For the text-containing cell, return its midpoint in (X, Y) coordinate format. 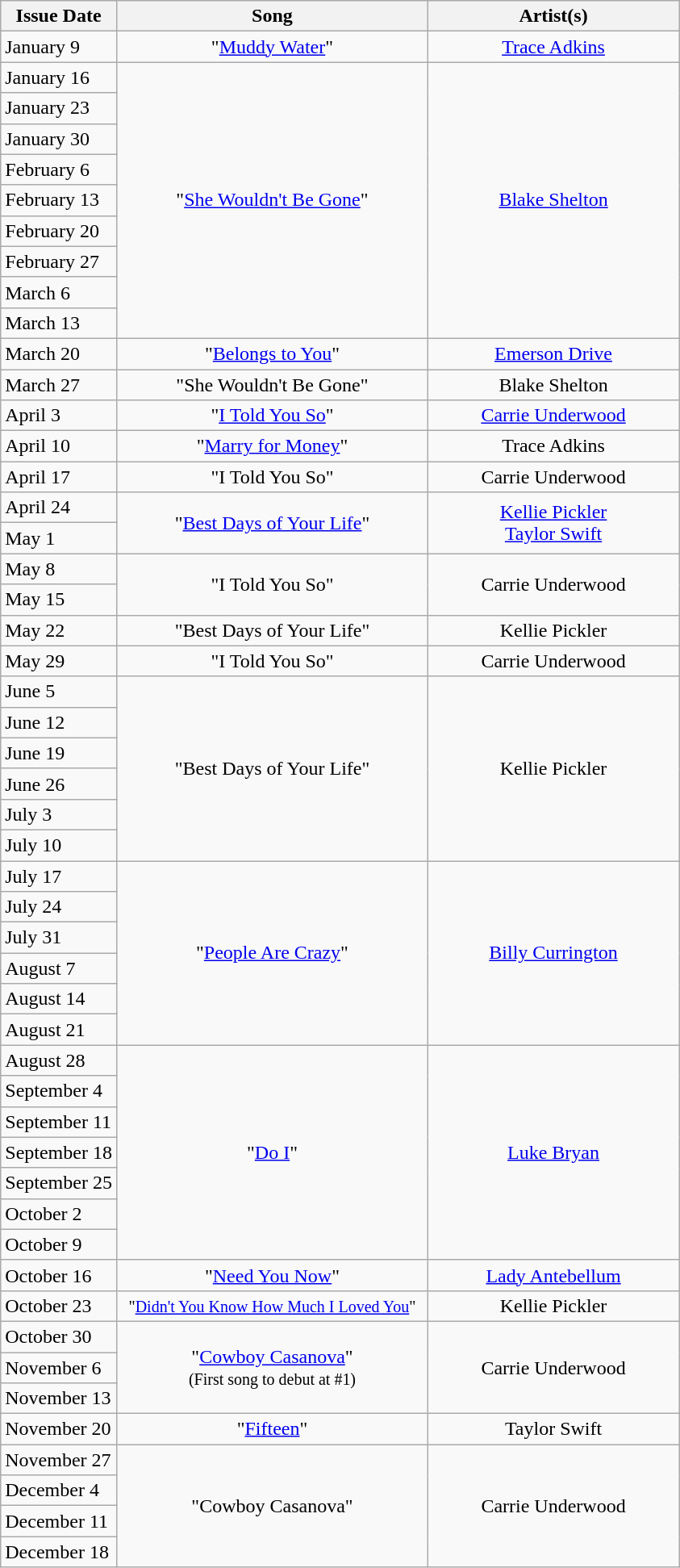
July 10 (59, 845)
October 16 (59, 1275)
May 8 (59, 569)
September 18 (59, 1152)
June 12 (59, 722)
October 30 (59, 1336)
July 24 (59, 907)
August 28 (59, 1060)
January 16 (59, 77)
July 3 (59, 814)
Taylor Swift (553, 1429)
March 6 (59, 292)
February 6 (59, 169)
October 23 (59, 1306)
"Didn't You Know How Much I Loved You" (272, 1306)
"Marry for Money" (272, 446)
November 20 (59, 1429)
November 13 (59, 1399)
December 18 (59, 1552)
August 7 (59, 968)
February 13 (59, 200)
December 4 (59, 1491)
Kellie Pickler Taylor Swift (553, 523)
"Cowboy Casanova" (272, 1506)
April 3 (59, 416)
August 21 (59, 1030)
May 1 (59, 538)
January 30 (59, 139)
June 26 (59, 784)
November 6 (59, 1368)
"Belongs to You" (272, 353)
October 9 (59, 1244)
Lady Antebellum (553, 1275)
Luke Bryan (553, 1152)
January 9 (59, 47)
Issue Date (59, 16)
"Fifteen" (272, 1429)
August 14 (59, 999)
April 10 (59, 446)
September 11 (59, 1122)
February 20 (59, 231)
June 19 (59, 753)
March 13 (59, 323)
October 2 (59, 1214)
April 17 (59, 477)
April 24 (59, 508)
"Muddy Water" (272, 47)
May 22 (59, 630)
July 31 (59, 938)
March 27 (59, 385)
Artist(s) (553, 16)
"Need You Now" (272, 1275)
September 4 (59, 1091)
May 15 (59, 600)
Emerson Drive (553, 353)
January 23 (59, 108)
Song (272, 16)
February 27 (59, 261)
November 27 (59, 1460)
Billy Currington (553, 952)
December 11 (59, 1521)
March 20 (59, 353)
July 17 (59, 876)
June 5 (59, 692)
"Do I" (272, 1152)
"Cowboy Casanova"(First song to debut at #1) (272, 1367)
"People Are Crazy" (272, 952)
September 25 (59, 1183)
May 29 (59, 661)
